Identify which cell holds the provided text, then report its [X, Y] central coordinate. 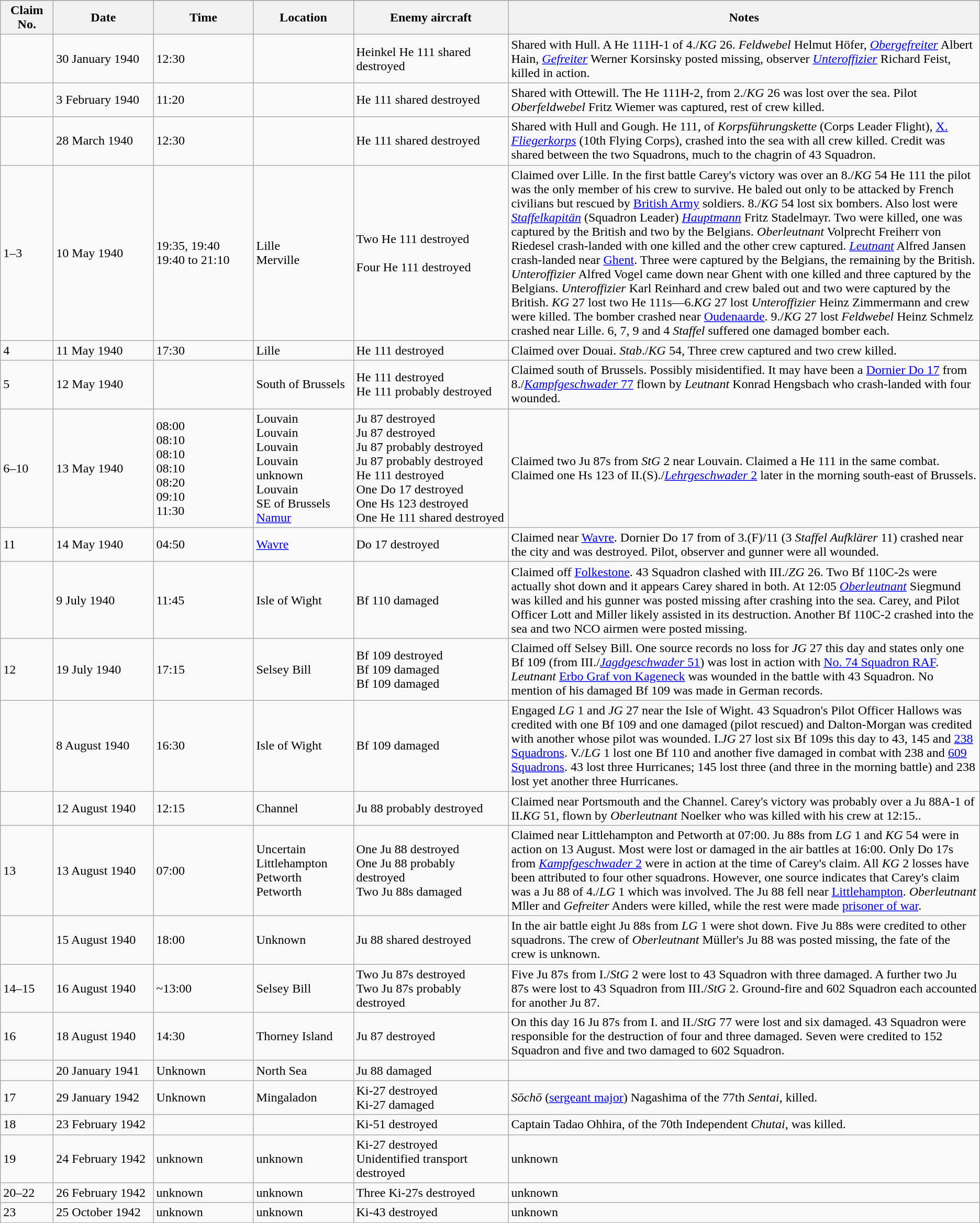
Ju 88 probably destroyed [431, 808]
Bf 109 damaged [431, 746]
16 [27, 1037]
Three Ki-27s destroyed [431, 1193]
17:30 [203, 350]
17 [27, 1098]
Notes [744, 18]
Ki-51 destroyed [431, 1125]
13 [27, 871]
13 August 1940 [104, 871]
Shared with Ottewill. The He 111H-2, from 2./KG 26 was lost over the sea. Pilot Oberfeldwebel Fritz Wiemer was captured, rest of crew killed. [744, 100]
3 February 1940 [104, 100]
6–10 [27, 468]
24 February 1942 [104, 1159]
16 August 1940 [104, 988]
South of Brussels [304, 384]
07:00 [203, 871]
14 May 1940 [104, 545]
Ki-27 destroyedUnidentified transport destroyed [431, 1159]
12 May 1940 [104, 384]
Enemy aircraft [431, 18]
17:15 [203, 669]
18 August 1940 [104, 1037]
15 August 1940 [104, 940]
12 [27, 669]
20 January 1941 [104, 1071]
1–3 [27, 252]
Wavre [304, 545]
Claimed over Douai. Stab./KG 54, Three crew captured and two crew killed. [744, 350]
23 [27, 1213]
18 [27, 1125]
26 February 1942 [104, 1193]
Ju 87 destroyed [431, 1037]
Heinkel He 111 shared destroyed [431, 59]
08:0008:1008:1008:1008:2009:1011:30 [203, 468]
12:15 [203, 808]
Two Ju 87s destroyedTwo Ju 87s probably destroyed [431, 988]
11:20 [203, 100]
11 [27, 545]
19 [27, 1159]
18:00 [203, 940]
LilleMerville [304, 252]
Channel [304, 808]
19 July 1940 [104, 669]
Lille [304, 350]
Ju 88 damaged [431, 1071]
Bf 110 damaged [431, 600]
10 May 1940 [104, 252]
04:50 [203, 545]
Ki-43 destroyed [431, 1213]
Time [203, 18]
Mingaladon [304, 1098]
14–15 [27, 988]
4 [27, 350]
23 February 1942 [104, 1125]
30 January 1940 [104, 59]
11 May 1940 [104, 350]
North Sea [304, 1071]
28 March 1940 [104, 141]
12 August 1940 [104, 808]
14:30 [203, 1037]
He 111 destroyed [431, 350]
Location [304, 18]
~13:00 [203, 988]
Captain Tadao Ohhira, of the 70th Independent Chutai, was killed. [744, 1125]
9 July 1940 [104, 600]
Date [104, 18]
19:35, 19:4019:40 to 21:10 [203, 252]
20–22 [27, 1193]
Do 17 destroyed [431, 545]
Claim No. [27, 18]
Ki-27 destroyedKi-27 damaged [431, 1098]
25 October 1942 [104, 1213]
Sōchō (sergeant major) Nagashima of the 77th Sentai, killed. [744, 1098]
13 May 1940 [104, 468]
One Ju 88 destroyedOne Ju 88 probably destroyedTwo Ju 88s damaged [431, 871]
Two He 111 destroyedFour He 111 destroyed [431, 252]
He 111 destroyedHe 111 probably destroyed [431, 384]
16:30 [203, 746]
UncertainLittlehamptonPetworthPetworth [304, 871]
5 [27, 384]
Thorney Island [304, 1037]
Bf 109 destroyedBf 109 damagedBf 109 damaged [431, 669]
11:45 [203, 600]
29 January 1942 [104, 1098]
8 August 1940 [104, 746]
Ju 88 shared destroyed [431, 940]
LouvainLouvainLouvainLouvainunknownLouvainSE of BrusselsNamur [304, 468]
